Search for the cell housing the specified text and yield its [X, Y] center coordinate. 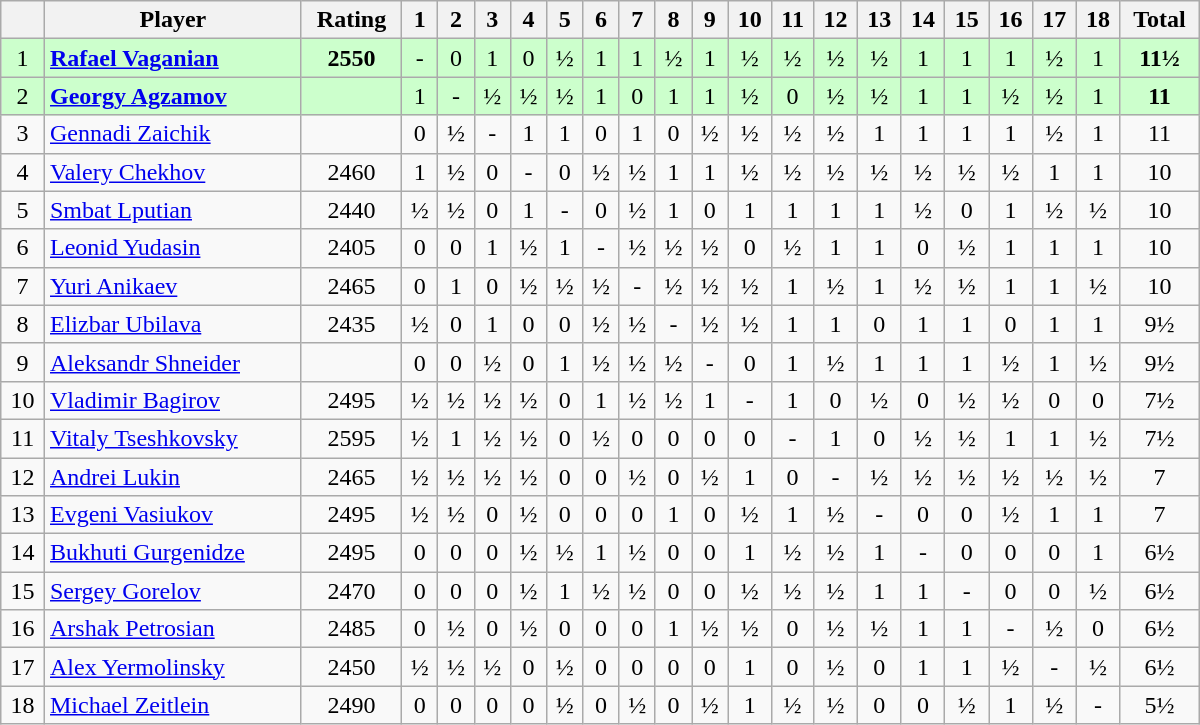
2460 [351, 172]
Gennadi Zaichik [172, 134]
Vitaly Tseshkovsky [172, 438]
Valery Chekhov [172, 172]
Bukhuti Gurgenidze [172, 553]
5½ [1160, 705]
Georgy Agzamov [172, 96]
Alex Yermolinsky [172, 667]
2435 [351, 324]
Sergey Gorelov [172, 591]
Rafael Vaganian [172, 58]
2490 [351, 705]
2485 [351, 629]
Elizbar Ubilava [172, 324]
2470 [351, 591]
Smbat Lputian [172, 210]
2405 [351, 248]
Arshak Petrosian [172, 629]
2595 [351, 438]
Total [1160, 20]
Michael Zeitlein [172, 705]
11½ [1160, 58]
Player [172, 20]
Aleksandr Shneider [172, 362]
Leonid Yudasin [172, 248]
Rating [351, 20]
Andrei Lukin [172, 477]
Yuri Anikaev [172, 286]
2440 [351, 210]
Evgeni Vasiukov [172, 515]
2450 [351, 667]
2550 [351, 58]
Vladimir Bagirov [172, 400]
